Scan for the cell matching the given text and deliver its [X, Y] coordinate at center. 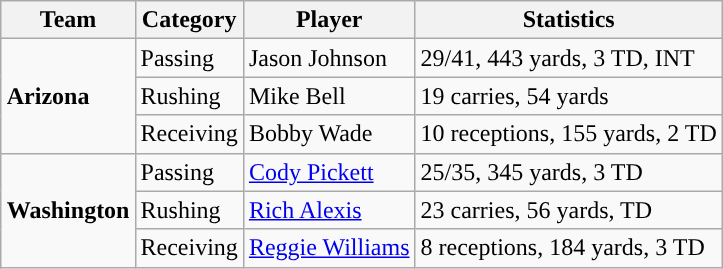
10 receptions, 155 yards, 2 TD [568, 134]
Washington [68, 210]
29/41, 443 yards, 3 TD, INT [568, 58]
Team [68, 20]
19 carries, 54 yards [568, 96]
Player [329, 20]
25/35, 345 yards, 3 TD [568, 172]
8 receptions, 184 yards, 3 TD [568, 248]
Category [189, 20]
Mike Bell [329, 96]
Jason Johnson [329, 58]
Reggie Williams [329, 248]
Rich Alexis [329, 210]
Cody Pickett [329, 172]
Statistics [568, 20]
Arizona [68, 96]
23 carries, 56 yards, TD [568, 210]
Bobby Wade [329, 134]
